Search for the cell housing the specified text and yield its [x, y] center coordinate. 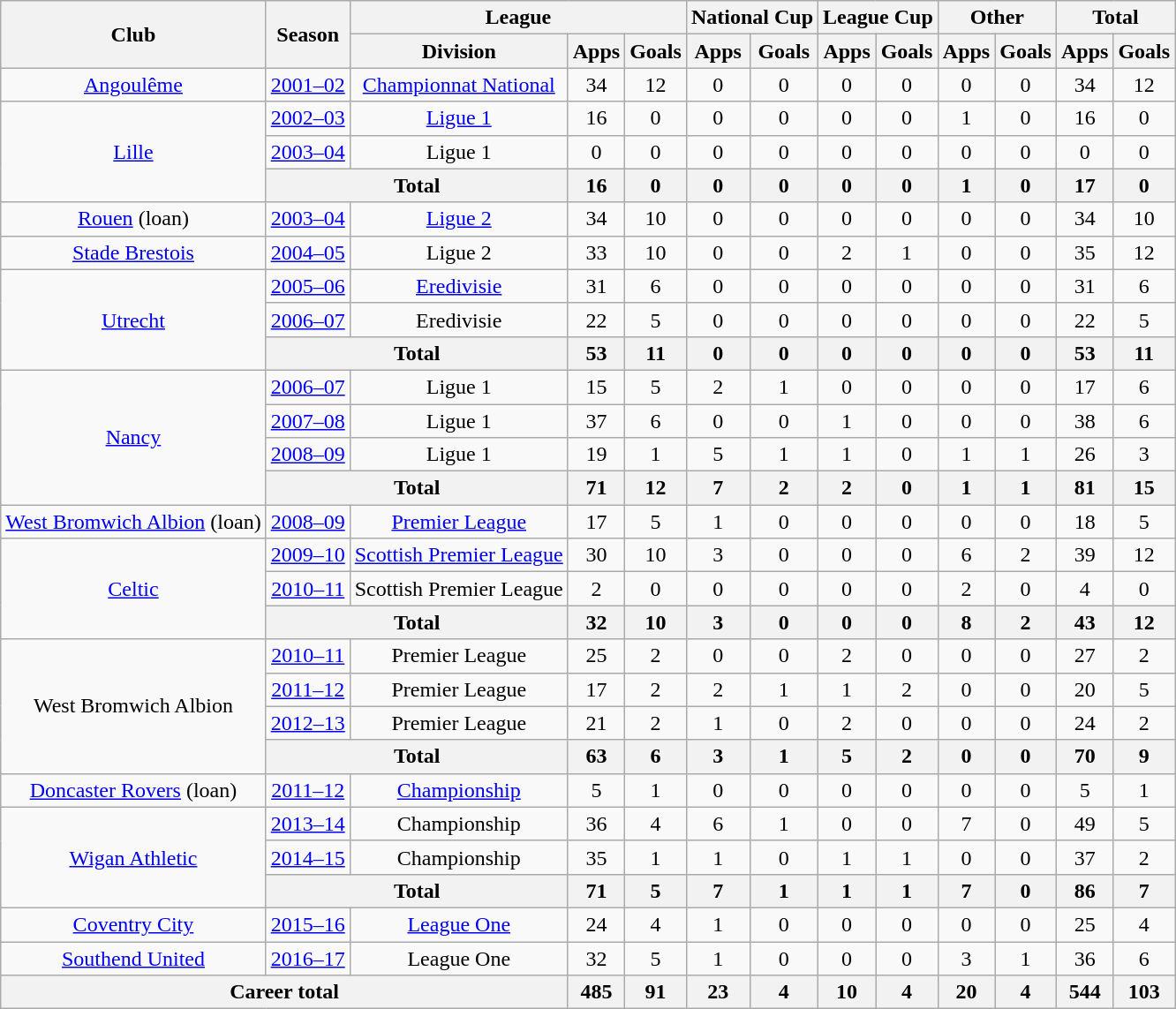
2012–13 [307, 723]
70 [1084, 757]
Coventry City [133, 924]
West Bromwich Albion (loan) [133, 522]
Celtic [133, 589]
Angoulême [133, 85]
2016–17 [307, 958]
Doncaster Rovers (loan) [133, 790]
2001–02 [307, 85]
8 [966, 622]
103 [1144, 992]
Lille [133, 152]
26 [1084, 455]
91 [656, 992]
League [517, 18]
27 [1084, 656]
Rouen (loan) [133, 219]
43 [1084, 622]
Club [133, 34]
Division [459, 51]
Stade Brestois [133, 252]
81 [1084, 488]
38 [1084, 421]
Southend United [133, 958]
2009–10 [307, 555]
30 [596, 555]
Career total [284, 992]
2004–05 [307, 252]
19 [596, 455]
Wigan Athletic [133, 857]
2007–08 [307, 421]
23 [718, 992]
Championnat National [459, 85]
9 [1144, 757]
2015–16 [307, 924]
21 [596, 723]
86 [1084, 891]
2002–03 [307, 118]
Season [307, 34]
33 [596, 252]
2005–06 [307, 286]
18 [1084, 522]
544 [1084, 992]
49 [1084, 824]
2014–15 [307, 857]
League Cup [878, 18]
63 [596, 757]
485 [596, 992]
39 [1084, 555]
Utrecht [133, 320]
West Bromwich Albion [133, 706]
2013–14 [307, 824]
National Cup [752, 18]
Nancy [133, 437]
Other [997, 18]
